Output the [x, y] coordinate of the center of the cell containing the given text.  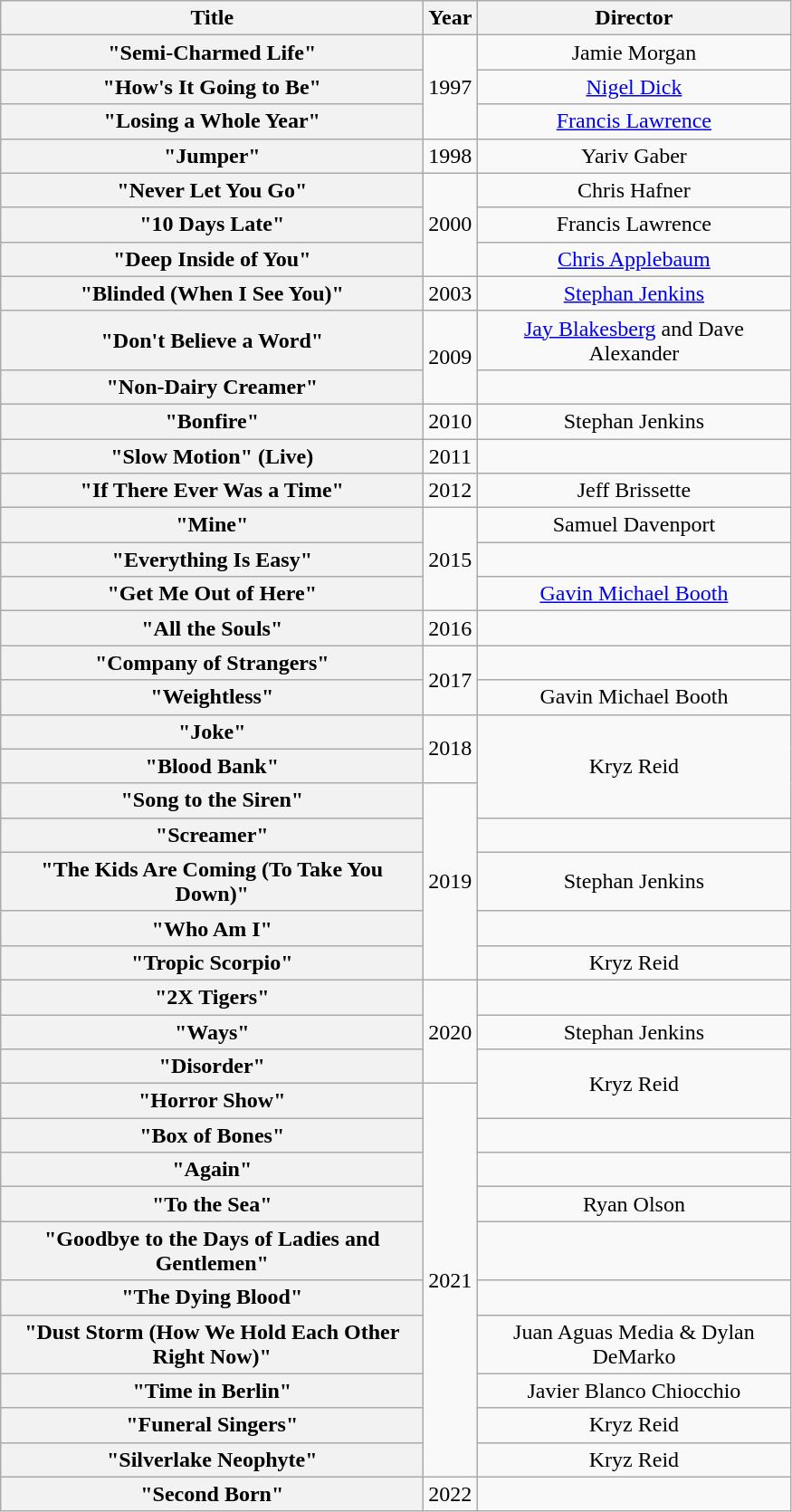
2017 [451, 680]
"10 Days Late" [212, 225]
"Tropic Scorpio" [212, 962]
"Second Born" [212, 1494]
2015 [451, 560]
"Never Let You Go" [212, 190]
Jay Blakesberg and Dave Alexander [634, 340]
"Blinded (When I See You)" [212, 293]
"Who Am I" [212, 928]
"Box of Bones" [212, 1135]
"Get Me Out of Here" [212, 594]
2009 [451, 357]
"If There Ever Was a Time" [212, 491]
"Joke" [212, 732]
"Ways" [212, 1031]
Juan Aguas Media & Dylan DeMarko [634, 1344]
"Song to the Siren" [212, 800]
"Everything Is Easy" [212, 560]
2000 [451, 225]
"Company of Strangers" [212, 663]
"Don't Believe a Word" [212, 340]
2003 [451, 293]
1998 [451, 156]
2021 [451, 1280]
"Slow Motion" (Live) [212, 455]
"Time in Berlin" [212, 1391]
"Non-Dairy Creamer" [212, 387]
2022 [451, 1494]
Director [634, 18]
2020 [451, 1031]
Chris Hafner [634, 190]
"Weightless" [212, 697]
2012 [451, 491]
"Horror Show" [212, 1101]
Jamie Morgan [634, 53]
Samuel Davenport [634, 525]
Nigel Dick [634, 87]
"Semi-Charmed Life" [212, 53]
Yariv Gaber [634, 156]
2011 [451, 455]
"Dust Storm (How We Hold Each Other Right Now)" [212, 1344]
"Blood Bank" [212, 766]
"All the Souls" [212, 628]
"Losing a Whole Year" [212, 121]
2016 [451, 628]
1997 [451, 87]
"Goodbye to the Days of Ladies and Gentlemen" [212, 1251]
Ryan Olson [634, 1204]
2019 [451, 882]
Javier Blanco Chiocchio [634, 1391]
Chris Applebaum [634, 259]
"Funeral Singers" [212, 1425]
"Again" [212, 1170]
"The Kids Are Coming (To Take You Down)" [212, 882]
"Screamer" [212, 835]
"How's It Going to Be" [212, 87]
"Disorder" [212, 1067]
"2X Tigers" [212, 997]
"Mine" [212, 525]
"Silverlake Neophyte" [212, 1459]
Title [212, 18]
"Jumper" [212, 156]
"To the Sea" [212, 1204]
Year [451, 18]
"The Dying Blood" [212, 1297]
2018 [451, 749]
2010 [451, 421]
"Bonfire" [212, 421]
"Deep Inside of You" [212, 259]
Jeff Brissette [634, 491]
